Return [x, y] of the center of cell containing provided text 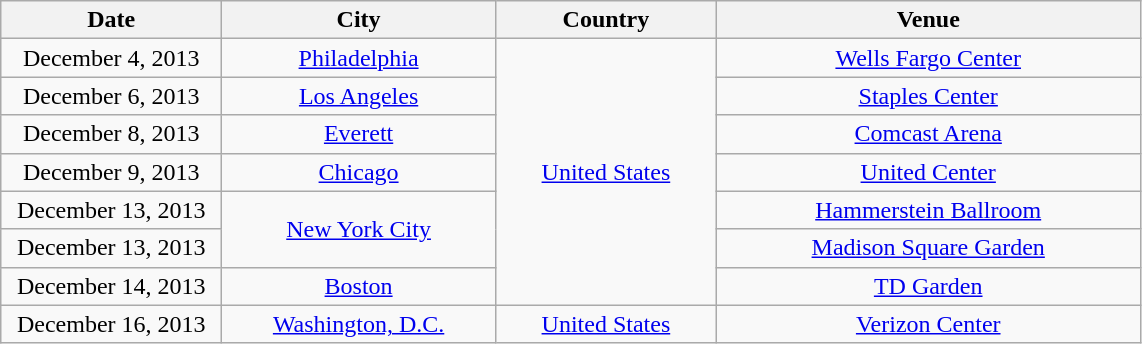
Chicago [359, 172]
TD Garden [928, 286]
Washington, D.C. [359, 324]
December 9, 2013 [112, 172]
Wells Fargo Center [928, 58]
Comcast Arena [928, 134]
December 8, 2013 [112, 134]
Verizon Center [928, 324]
Boston [359, 286]
Hammerstein Ballroom [928, 210]
New York City [359, 229]
December 6, 2013 [112, 96]
Venue [928, 20]
December 16, 2013 [112, 324]
City [359, 20]
Madison Square Garden [928, 248]
Everett [359, 134]
December 14, 2013 [112, 286]
December 4, 2013 [112, 58]
Date [112, 20]
Philadelphia [359, 58]
Staples Center [928, 96]
Los Angeles [359, 96]
United Center [928, 172]
Country [606, 20]
